Extract the [X, Y] coordinate from the center of the cell holding the provided text.  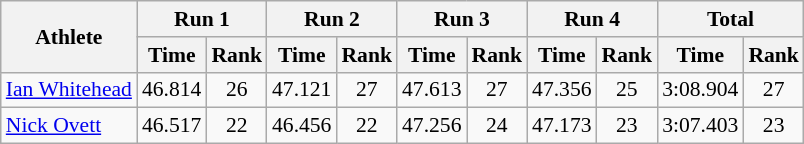
Run 4 [592, 19]
Athlete [69, 36]
46.814 [172, 90]
46.517 [172, 126]
26 [236, 90]
Run 2 [332, 19]
47.613 [432, 90]
Run 3 [462, 19]
3:07.403 [700, 126]
47.121 [302, 90]
25 [628, 90]
47.356 [562, 90]
47.173 [562, 126]
47.256 [432, 126]
46.456 [302, 126]
Nick Ovett [69, 126]
3:08.904 [700, 90]
Total [730, 19]
Run 1 [202, 19]
Ian Whitehead [69, 90]
24 [496, 126]
